Output the (X, Y) coordinate of the center of the cell containing the given text.  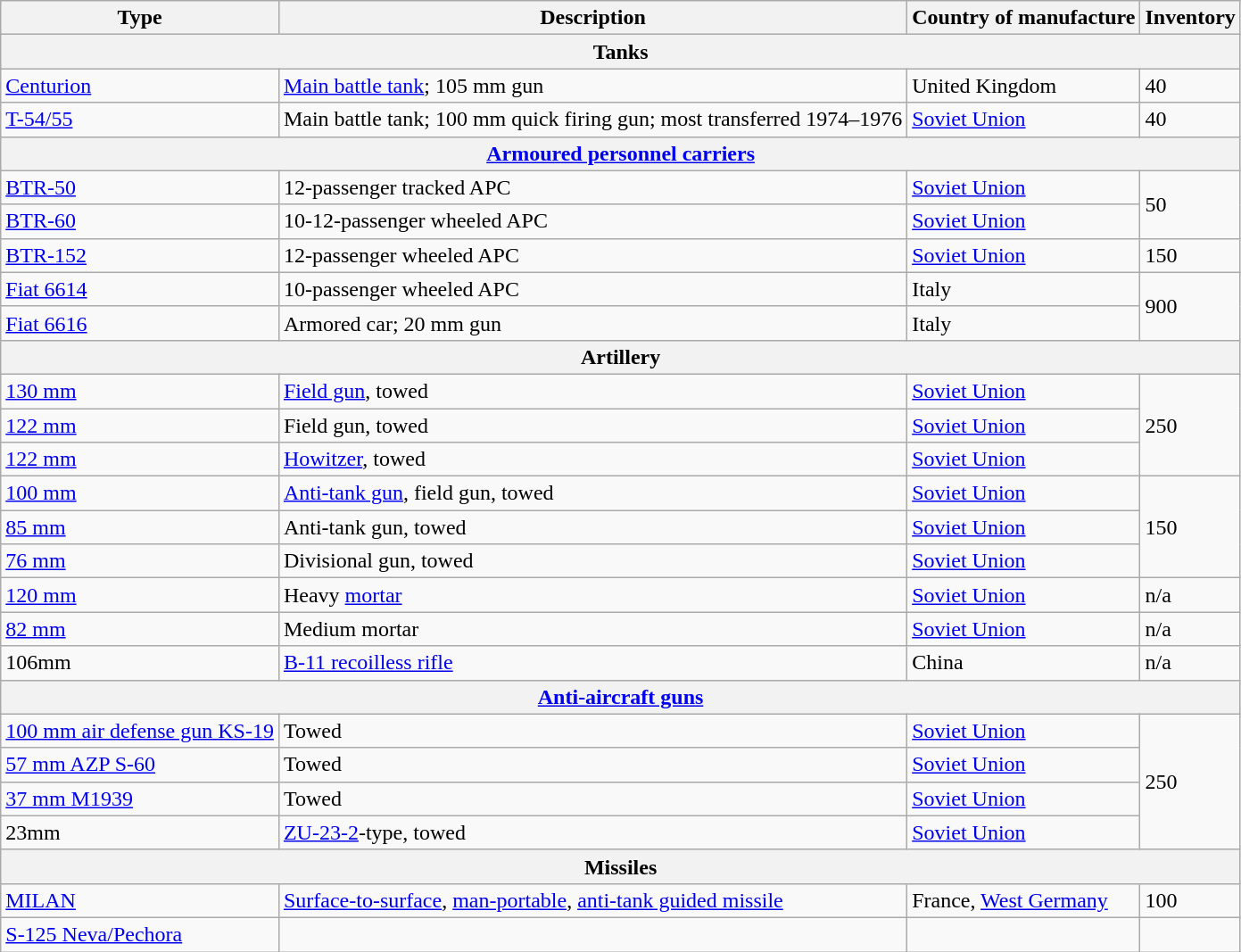
900 (1190, 306)
Country of manufacture (1024, 18)
100 mm air defense gun KS-19 (140, 731)
100 (1190, 900)
Divisional gun, towed (592, 561)
France, West Germany (1024, 900)
82 mm (140, 629)
23mm (140, 832)
Inventory (1190, 18)
Missiles (621, 866)
Heavy mortar (592, 595)
106mm (140, 663)
China (1024, 663)
BTR-152 (140, 255)
12-passenger wheeled APC (592, 255)
B-11 recoilless rifle (592, 663)
BTR-50 (140, 187)
Armored car; 20 mm gun (592, 323)
ZU-23-2-type, towed (592, 832)
37 mm M1939 (140, 799)
BTR-60 (140, 221)
Anti-tank gun, towed (592, 527)
United Kingdom (1024, 86)
Type (140, 18)
Howitzer, towed (592, 459)
Tanks (621, 52)
12-passenger tracked APC (592, 187)
Main battle tank; 105 mm gun (592, 86)
100 mm (140, 493)
120 mm (140, 595)
Surface-to-surface, man-portable, anti-tank guided missile (592, 900)
Fiat 6614 (140, 289)
S-125 Neva/Pechora (140, 934)
Centurion (140, 86)
10-passenger wheeled APC (592, 289)
Anti-tank gun, field gun, towed (592, 493)
Armoured personnel carriers (621, 153)
Main battle tank; 100 mm quick firing gun; most transferred 1974–1976 (592, 120)
57 mm AZP S-60 (140, 765)
MILAN (140, 900)
T-54/55 (140, 120)
130 mm (140, 391)
Anti-aircraft guns (621, 697)
Fiat 6616 (140, 323)
10-12-passenger wheeled APC (592, 221)
85 mm (140, 527)
Medium mortar (592, 629)
Description (592, 18)
76 mm (140, 561)
50 (1190, 204)
Artillery (621, 357)
